Output the (X, Y) coordinate of the center of the cell containing the given text.  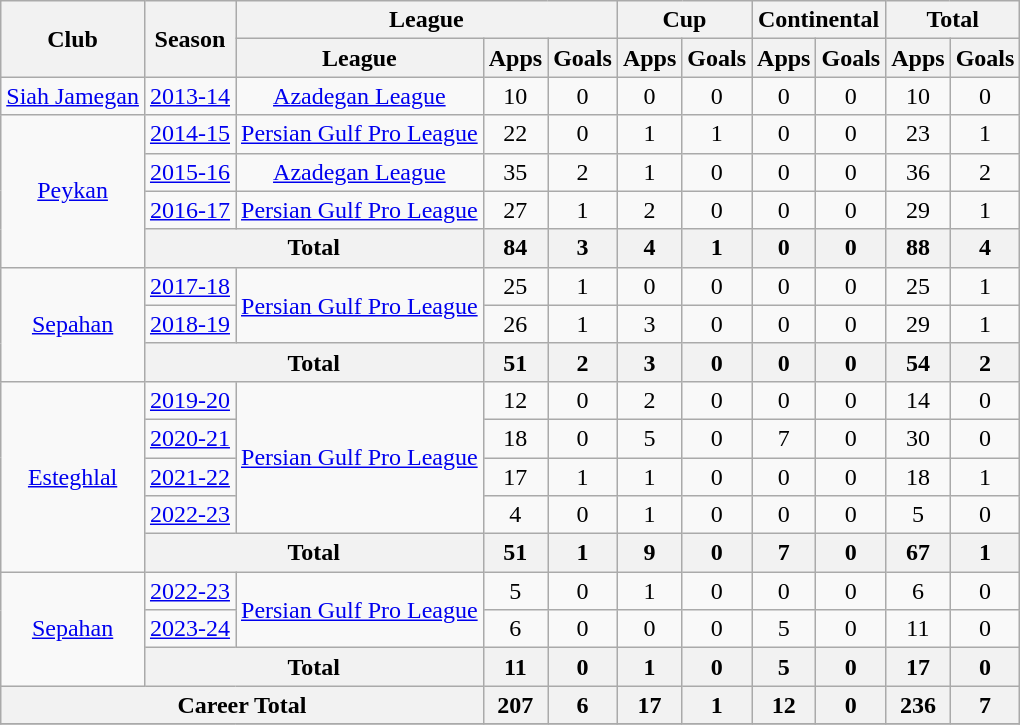
Cup (684, 20)
2019-20 (190, 400)
Siah Jamegan (73, 96)
2021-22 (190, 477)
35 (515, 172)
22 (515, 134)
2016-17 (190, 210)
67 (918, 553)
23 (918, 134)
Esteghlal (73, 476)
2020-21 (190, 438)
Season (190, 39)
Continental (819, 20)
2013-14 (190, 96)
236 (918, 705)
2017-18 (190, 286)
Career Total (242, 705)
27 (515, 210)
88 (918, 248)
9 (649, 553)
2014-15 (190, 134)
2015-16 (190, 172)
54 (918, 362)
207 (515, 705)
30 (918, 438)
36 (918, 172)
2023-24 (190, 629)
14 (918, 400)
Club (73, 39)
26 (515, 324)
Peykan (73, 191)
84 (515, 248)
2018-19 (190, 324)
